Detect which cell encompasses the target text, then output its (X, Y) center coordinate. 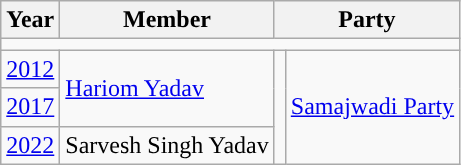
Sarvesh Singh Yadav (167, 145)
Year (30, 20)
Hariom Yadav (167, 88)
2017 (30, 107)
Party (366, 20)
2022 (30, 145)
Member (167, 20)
Samajwadi Party (372, 107)
2012 (30, 69)
